Return [x, y] of the center of cell containing provided text 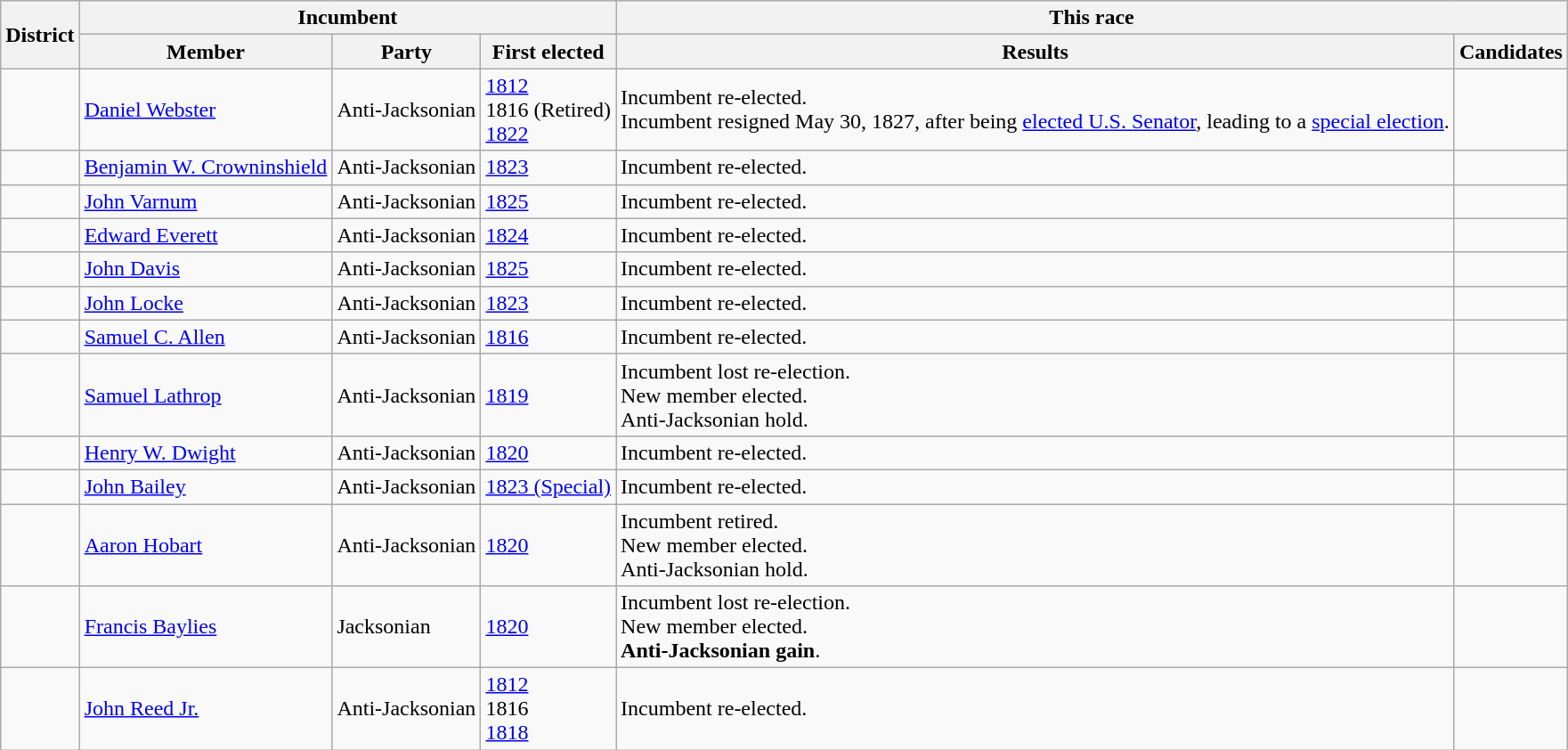
John Davis [206, 269]
Aaron Hobart [206, 545]
John Reed Jr. [206, 709]
Candidates [1510, 52]
Edward Everett [206, 235]
District [40, 35]
John Varnum [206, 201]
Francis Baylies [206, 627]
18121816 (Retired)1822 [548, 110]
This race [1092, 18]
1816 [548, 337]
Henry W. Dwight [206, 452]
1819 [548, 395]
Samuel Lathrop [206, 395]
Daniel Webster [206, 110]
John Bailey [206, 486]
1823 (Special) [548, 486]
First elected [548, 52]
Benjamin W. Crowninshield [206, 167]
1824 [548, 235]
Incumbent re-elected.Incumbent resigned May 30, 1827, after being elected U.S. Senator, leading to a special election. [1036, 110]
Incumbent lost re-election.New member elected.Anti-Jacksonian gain. [1036, 627]
Member [206, 52]
Results [1036, 52]
Incumbent [347, 18]
18121816 1818 [548, 709]
Party [406, 52]
John Locke [206, 303]
Incumbent retired.New member elected. Anti-Jacksonian hold. [1036, 545]
Jacksonian [406, 627]
Incumbent lost re-election.New member elected. Anti-Jacksonian hold. [1036, 395]
Samuel C. Allen [206, 337]
